Locate the cell with the specified text and output its (X, Y) center coordinate. 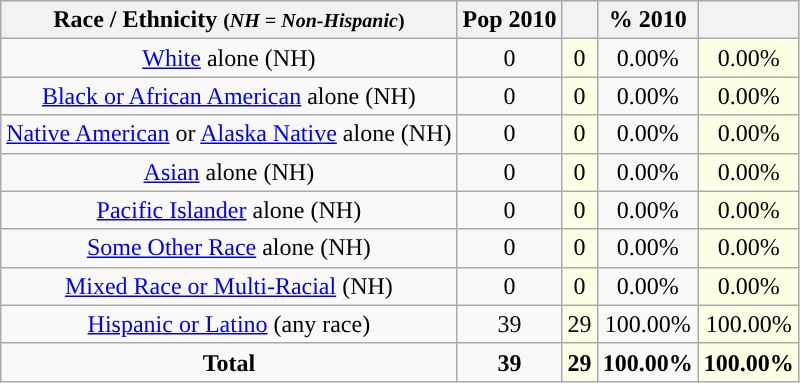
Race / Ethnicity (NH = Non-Hispanic) (229, 20)
Hispanic or Latino (any race) (229, 324)
Pop 2010 (510, 20)
Pacific Islander alone (NH) (229, 210)
Asian alone (NH) (229, 172)
Some Other Race alone (NH) (229, 248)
Native American or Alaska Native alone (NH) (229, 134)
White alone (NH) (229, 58)
Black or African American alone (NH) (229, 96)
Mixed Race or Multi-Racial (NH) (229, 286)
Total (229, 362)
% 2010 (648, 20)
